Output the [X, Y] coordinate of the center of the cell containing the given text.  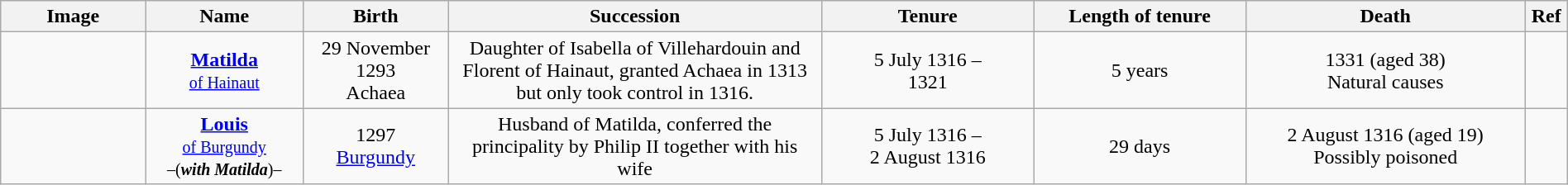
Ref [1546, 17]
5 July 1316 –1321 [928, 70]
Length of tenure [1140, 17]
Tenure [928, 17]
Matildaof Hainaut [225, 70]
2 August 1316 (aged 19)Possibly poisoned [1385, 146]
Louisof Burgundy–(with Matilda)– [225, 146]
1331 (aged 38)Natural causes [1385, 70]
Image [73, 17]
Succession [635, 17]
Birth [375, 17]
29 November 1293Achaea [375, 70]
Death [1385, 17]
Husband of Matilda, conferred the principality by Philip II together with his wife [635, 146]
29 days [1140, 146]
Daughter of Isabella of Villehardouin and Florent of Hainaut, granted Achaea in 1313 but only took control in 1316. [635, 70]
Name [225, 17]
5 years [1140, 70]
1297Burgundy [375, 146]
5 July 1316 –2 August 1316 [928, 146]
